Output the [x, y] coordinate of the center of the cell containing the given text.  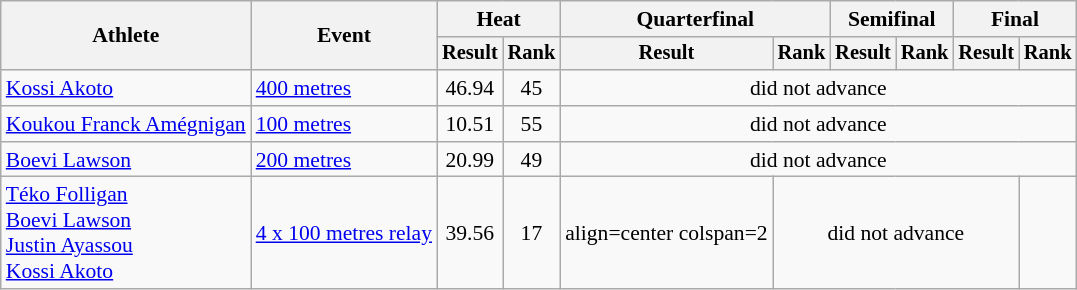
Heat [498, 19]
Final [1014, 19]
Event [344, 36]
Koukou Franck Amégnigan [126, 124]
Quarterfinal [695, 19]
align=center colspan=2 [666, 233]
100 metres [344, 124]
200 metres [344, 160]
55 [532, 124]
Téko FolliganBoevi LawsonJustin AyassouKossi Akoto [126, 233]
39.56 [470, 233]
4 x 100 metres relay [344, 233]
Athlete [126, 36]
Kossi Akoto [126, 88]
49 [532, 160]
46.94 [470, 88]
10.51 [470, 124]
17 [532, 233]
400 metres [344, 88]
20.99 [470, 160]
45 [532, 88]
Semifinal [892, 19]
Boevi Lawson [126, 160]
